Determine the (X, Y) coordinate at the center of the cell enclosing the given text.  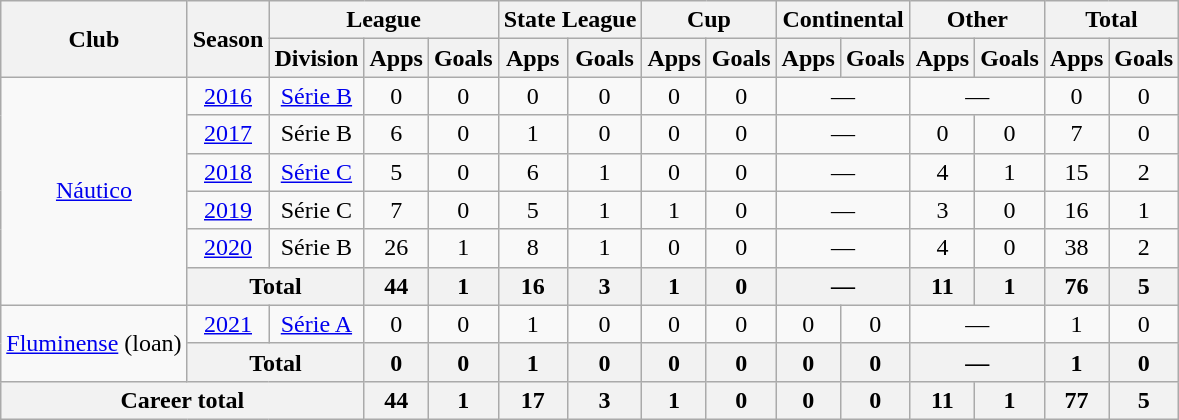
Club (94, 39)
26 (396, 248)
Other (977, 20)
38 (1076, 248)
League (384, 20)
Division (316, 58)
2019 (228, 210)
15 (1076, 172)
State League (570, 20)
Career total (182, 400)
Fluminense (loan) (94, 343)
2016 (228, 96)
77 (1076, 400)
Cup (709, 20)
2018 (228, 172)
Náutico (94, 191)
2021 (228, 324)
2017 (228, 134)
2020 (228, 248)
Season (228, 39)
Série A (316, 324)
17 (532, 400)
Continental (843, 20)
8 (532, 248)
76 (1076, 286)
